Return the [x, y] coordinate for the center point of the cell that contains the specified text.  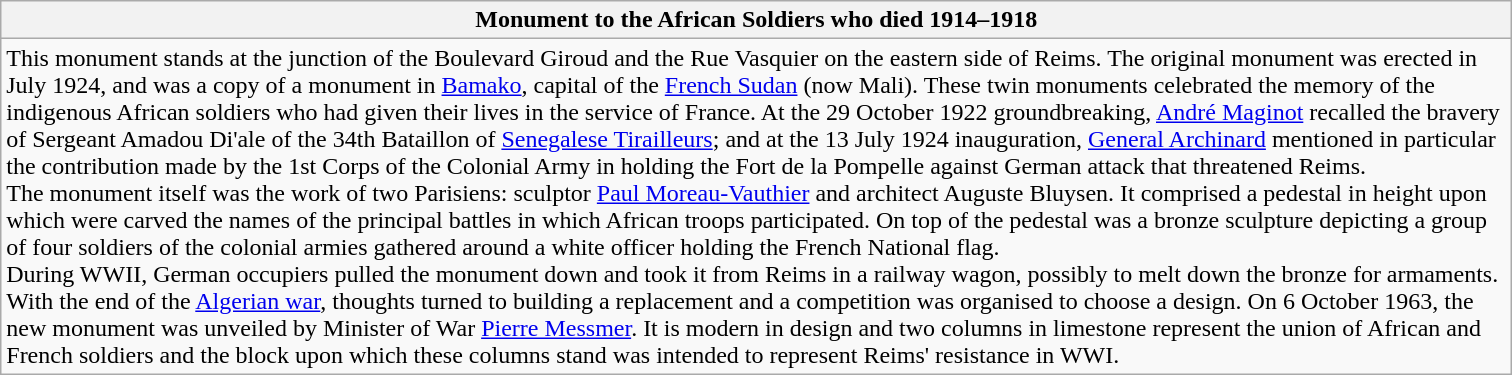
Monument to the African Soldiers who died 1914–1918 [756, 20]
